Detect which cell encompasses the target text, then output its [x, y] center coordinate. 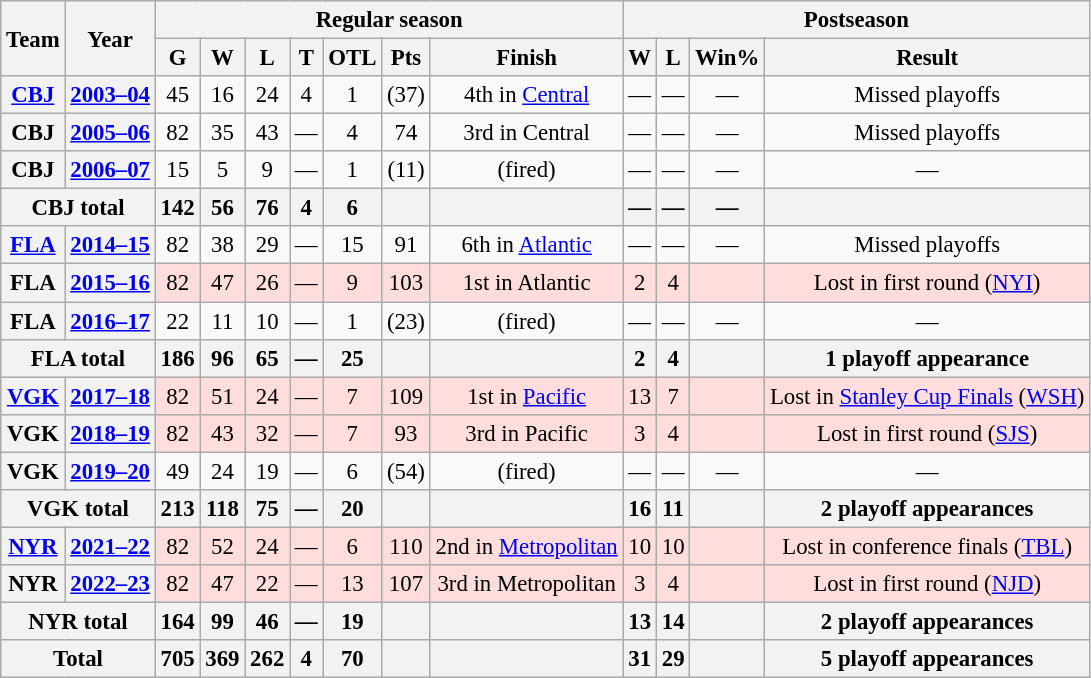
65 [268, 358]
Pts [406, 58]
99 [222, 621]
31 [640, 659]
T [306, 58]
213 [178, 509]
Win% [728, 58]
3rd in Pacific [526, 433]
262 [268, 659]
14 [672, 621]
56 [222, 208]
Lost in Stanley Cup Finals (WSH) [928, 396]
38 [222, 245]
96 [222, 358]
369 [222, 659]
1st in Pacific [526, 396]
NYR total [78, 621]
5 [222, 170]
3rd in Central [526, 133]
91 [406, 245]
Year [110, 38]
Regular season [389, 20]
G [178, 58]
2006–07 [110, 170]
51 [222, 396]
118 [222, 509]
Lost in first round (NYI) [928, 283]
46 [268, 621]
2021–22 [110, 546]
FLA total [78, 358]
Finish [526, 58]
3rd in Metropolitan [526, 584]
Lost in first round (SJS) [928, 433]
705 [178, 659]
2003–04 [110, 95]
Result [928, 58]
93 [406, 433]
2nd in Metropolitan [526, 546]
49 [178, 471]
(11) [406, 170]
74 [406, 133]
2016–17 [110, 321]
70 [352, 659]
OTL [352, 58]
2014–15 [110, 245]
164 [178, 621]
1 playoff appearance [928, 358]
5 playoff appearances [928, 659]
20 [352, 509]
45 [178, 95]
103 [406, 283]
110 [406, 546]
35 [222, 133]
107 [406, 584]
142 [178, 208]
Lost in first round (NJD) [928, 584]
52 [222, 546]
2017–18 [110, 396]
109 [406, 396]
Total [78, 659]
(54) [406, 471]
25 [352, 358]
VGK total [78, 509]
2015–16 [110, 283]
75 [268, 509]
4th in Central [526, 95]
26 [268, 283]
186 [178, 358]
2022–23 [110, 584]
6th in Atlantic [526, 245]
2019–20 [110, 471]
76 [268, 208]
2005–06 [110, 133]
CBJ total [78, 208]
1st in Atlantic [526, 283]
Lost in conference finals (TBL) [928, 546]
Team [33, 38]
Postseason [856, 20]
32 [268, 433]
(23) [406, 321]
2018–19 [110, 433]
(37) [406, 95]
